From the cell containing the given text, extract its center point as (X, Y) coordinate. 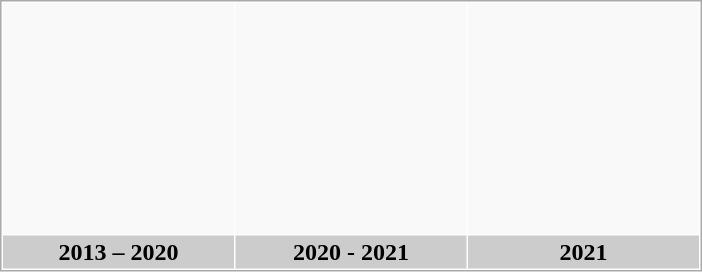
2021 (584, 252)
2020 - 2021 (352, 252)
2013 – 2020 (118, 252)
